Identify which cell holds the provided text, then report its (X, Y) central coordinate. 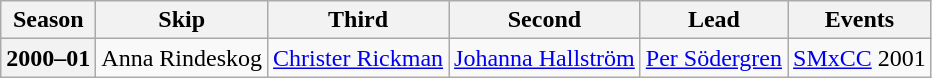
Skip (182, 20)
Second (545, 20)
Season (48, 20)
Anna Rindeskog (182, 58)
Johanna Hallström (545, 58)
Christer Rickman (358, 58)
Events (860, 20)
Lead (714, 20)
SMxCC 2001 (860, 58)
Third (358, 20)
Per Södergren (714, 58)
2000–01 (48, 58)
